Scan for the cell matching the given text and deliver its (X, Y) coordinate at center. 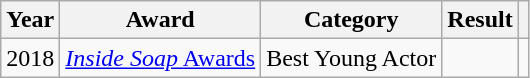
2018 (30, 58)
Award (160, 20)
Category (352, 20)
Best Young Actor (352, 58)
Inside Soap Awards (160, 58)
Result (480, 20)
Year (30, 20)
